Detect which cell encompasses the target text, then output its (X, Y) center coordinate. 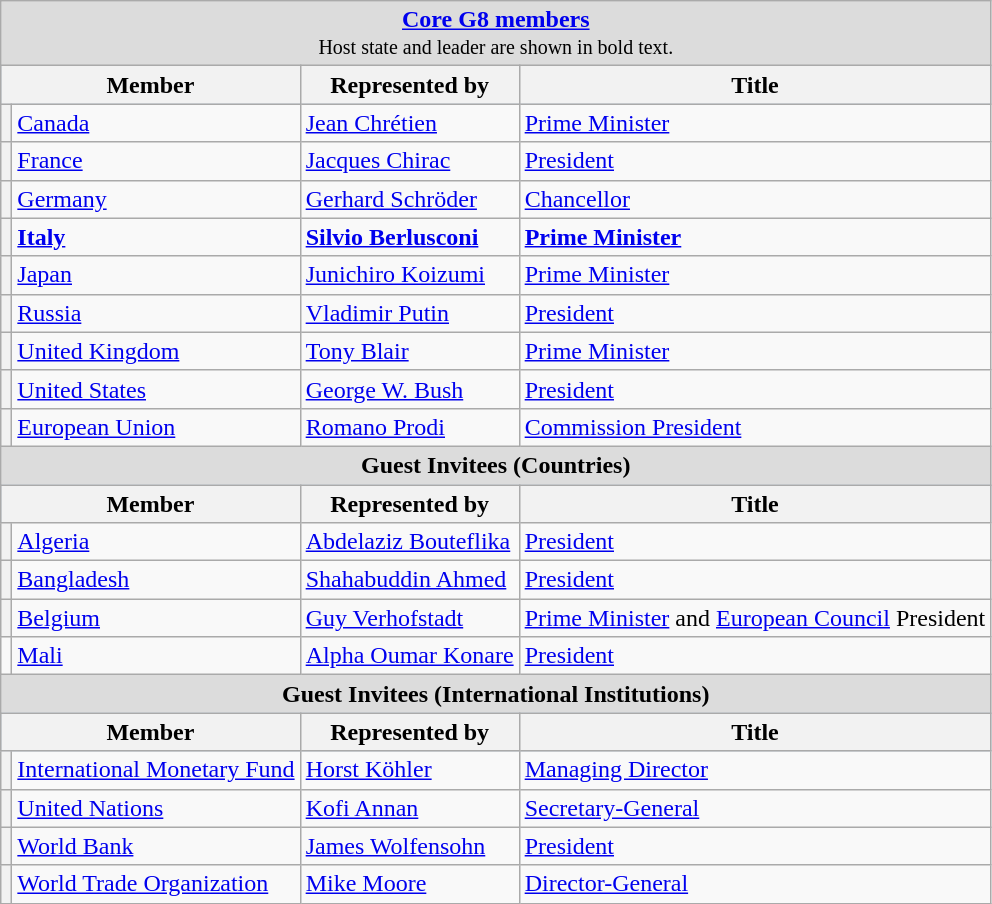
Jacques Chirac (410, 161)
Mike Moore (410, 884)
Guest Invitees (Countries) (496, 465)
Core G8 membersHost state and leader are shown in bold text. (496, 34)
Italy (156, 237)
World Bank (156, 846)
Jean Chrétien (410, 123)
Chancellor (755, 199)
World Trade Organization (156, 884)
Mali (156, 656)
United Nations (156, 808)
Gerhard Schröder (410, 199)
Tony Blair (410, 351)
Japan (156, 275)
Kofi Annan (410, 808)
Algeria (156, 542)
United Kingdom (156, 351)
Guest Invitees (International Institutions) (496, 694)
James Wolfensohn (410, 846)
Germany (156, 199)
France (156, 161)
Vladimir Putin (410, 313)
Guy Verhofstadt (410, 618)
Secretary-General (755, 808)
Shahabuddin Ahmed (410, 580)
Abdelaziz Bouteflika (410, 542)
United States (156, 389)
Canada (156, 123)
European Union (156, 427)
Belgium (156, 618)
Silvio Berlusconi (410, 237)
International Monetary Fund (156, 770)
George W. Bush (410, 389)
Romano Prodi (410, 427)
Junichiro Koizumi (410, 275)
Russia (156, 313)
Commission President (755, 427)
Director-General (755, 884)
Managing Director (755, 770)
Alpha Oumar Konare (410, 656)
Horst Köhler (410, 770)
Prime Minister and European Council President (755, 618)
Bangladesh (156, 580)
